Extract the (X, Y) coordinate from the center of the cell holding the provided text.  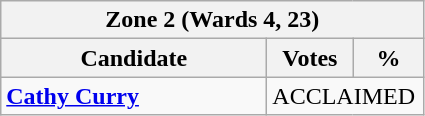
ACCLAIMED (346, 96)
Cathy Curry (134, 96)
Candidate (134, 58)
Votes (310, 58)
Zone 2 (Wards 4, 23) (212, 20)
% (388, 58)
